Identify which cell holds the provided text, then report its (X, Y) central coordinate. 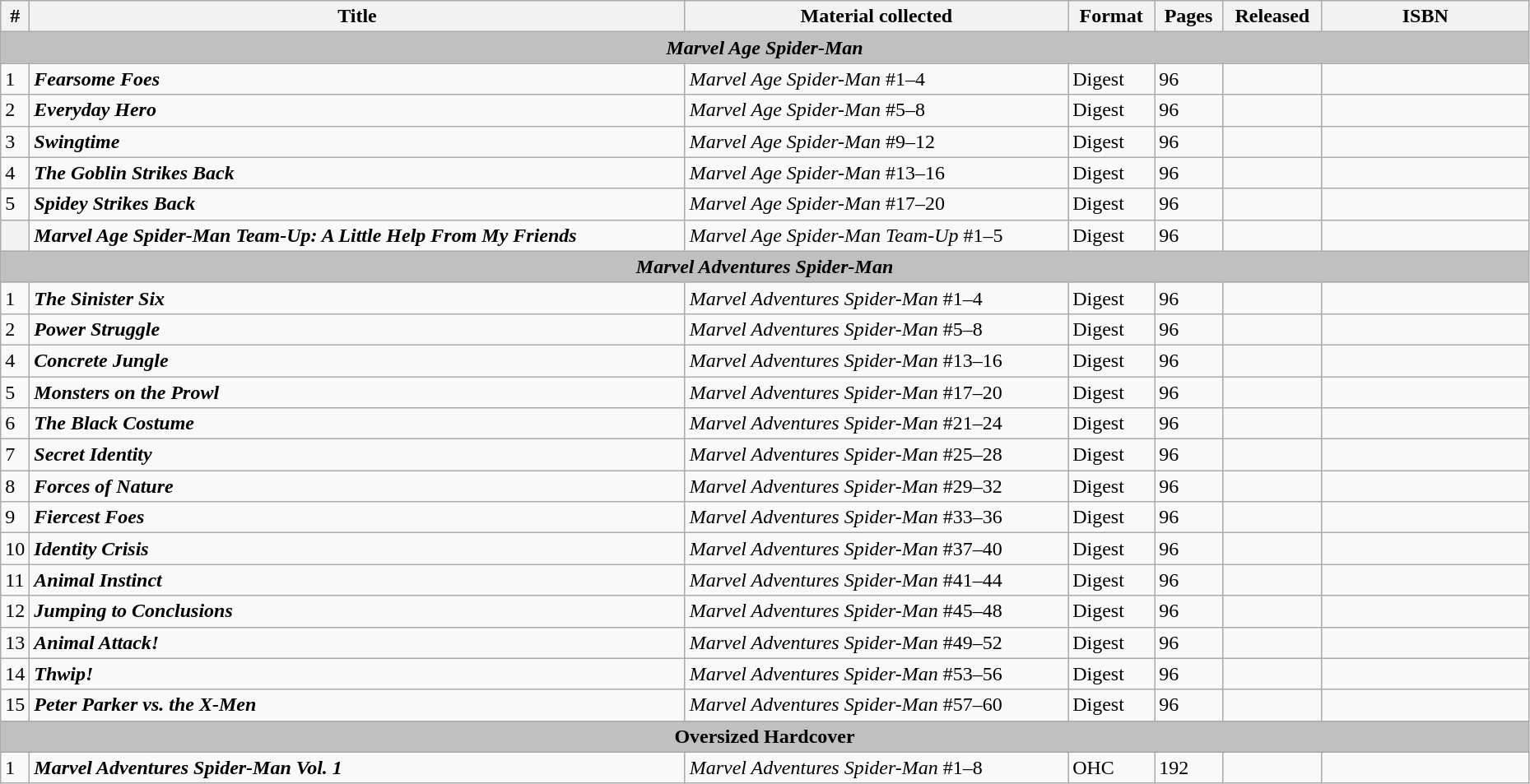
11 (15, 580)
12 (15, 611)
Marvel Adventures Spider-Man #49–52 (876, 643)
Oversized Hardcover (765, 736)
Marvel Adventures Spider-Man #45–48 (876, 611)
8 (15, 486)
Marvel Age Spider-Man #9–12 (876, 141)
9 (15, 517)
Swingtime (357, 141)
Material collected (876, 16)
ISBN (1425, 16)
Marvel Adventures Spider-Man #21–24 (876, 424)
10 (15, 549)
13 (15, 643)
Marvel Adventures Spider-Man (765, 267)
Marvel Adventures Spider-Man #33–36 (876, 517)
192 (1188, 768)
Animal Attack! (357, 643)
Marvel Age Spider-Man #5–8 (876, 110)
Thwip! (357, 674)
Marvel Adventures Spider-Man #53–56 (876, 674)
Power Struggle (357, 329)
Marvel Age Spider-Man (765, 48)
The Sinister Six (357, 298)
Marvel Adventures Spider-Man #57–60 (876, 705)
The Black Costume (357, 424)
Marvel Adventures Spider-Man #1–4 (876, 298)
Marvel Age Spider-Man Team-Up #1–5 (876, 235)
Marvel Age Spider-Man #1–4 (876, 79)
Pages (1188, 16)
OHC (1111, 768)
Spidey Strikes Back (357, 204)
Released (1272, 16)
Marvel Adventures Spider-Man #17–20 (876, 392)
Jumping to Conclusions (357, 611)
# (15, 16)
Fiercest Foes (357, 517)
15 (15, 705)
Marvel Adventures Spider-Man #29–32 (876, 486)
Everyday Hero (357, 110)
Marvel Age Spider-Man #17–20 (876, 204)
Concrete Jungle (357, 360)
Animal Instinct (357, 580)
14 (15, 674)
Marvel Adventures Spider-Man #37–40 (876, 549)
Marvel Age Spider-Man #13–16 (876, 173)
Marvel Adventures Spider-Man #13–16 (876, 360)
Fearsome Foes (357, 79)
6 (15, 424)
Monsters on the Prowl (357, 392)
The Goblin Strikes Back (357, 173)
7 (15, 455)
Title (357, 16)
Marvel Age Spider-Man Team-Up: A Little Help From My Friends (357, 235)
Format (1111, 16)
Marvel Adventures Spider-Man #25–28 (876, 455)
Forces of Nature (357, 486)
Identity Crisis (357, 549)
Marvel Adventures Spider-Man #1–8 (876, 768)
3 (15, 141)
Marvel Adventures Spider-Man #41–44 (876, 580)
Peter Parker vs. the X-Men (357, 705)
Secret Identity (357, 455)
Marvel Adventures Spider-Man Vol. 1 (357, 768)
Marvel Adventures Spider-Man #5–8 (876, 329)
